For the text-containing cell, return its midpoint in (X, Y) coordinate format. 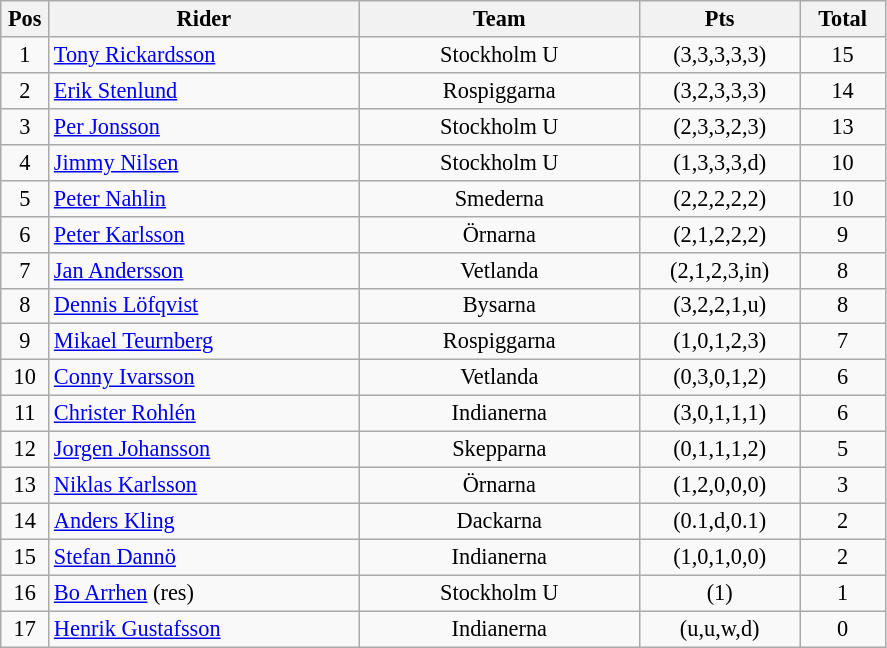
4 (25, 162)
Pos (25, 19)
(3,3,3,3,3) (719, 55)
Dackarna (499, 521)
Niklas Karlsson (204, 485)
Rider (204, 19)
(1,3,3,3,d) (719, 162)
(1,0,1,0,0) (719, 557)
(1) (719, 593)
Jan Andersson (204, 270)
12 (25, 450)
(3,0,1,1,1) (719, 414)
0 (842, 629)
Conny Ivarsson (204, 378)
Smederna (499, 198)
Total (842, 19)
16 (25, 593)
(1,2,0,0,0) (719, 485)
Skepparna (499, 450)
Dennis Löfqvist (204, 306)
(0.1,d,0.1) (719, 521)
(0,1,1,1,2) (719, 450)
(2,1,2,2,2) (719, 234)
Henrik Gustafsson (204, 629)
Christer Rohlén (204, 414)
Jimmy Nilsen (204, 162)
Team (499, 19)
Anders Kling (204, 521)
Tony Rickardsson (204, 55)
(2,2,2,2,2) (719, 198)
(3,2,2,1,u) (719, 306)
Jorgen Johansson (204, 450)
(1,0,1,2,3) (719, 342)
Peter Karlsson (204, 234)
Bo Arrhen (res) (204, 593)
Pts (719, 19)
(2,1,2,3,in) (719, 270)
Bysarna (499, 306)
(3,2,3,3,3) (719, 90)
11 (25, 414)
Peter Nahlin (204, 198)
(2,3,3,2,3) (719, 126)
Erik Stenlund (204, 90)
17 (25, 629)
Stefan Dannö (204, 557)
(0,3,0,1,2) (719, 378)
Mikael Teurnberg (204, 342)
Per Jonsson (204, 126)
(u,u,w,d) (719, 629)
